Detect which cell encompasses the target text, then output its [x, y] center coordinate. 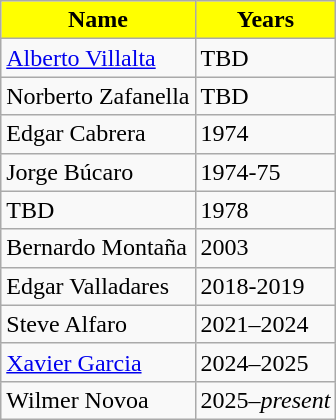
2025–present [266, 400]
2024–2025 [266, 362]
Wilmer Novoa [98, 400]
Jorge Búcaro [98, 172]
Alberto Villalta [98, 58]
2021–2024 [266, 324]
2003 [266, 248]
Name [98, 20]
Norberto Zafanella [98, 96]
1974-75 [266, 172]
Xavier Garcia [98, 362]
Bernardo Montaña [98, 248]
Years [266, 20]
1974 [266, 134]
Edgar Valladares [98, 286]
Steve Alfaro [98, 324]
Edgar Cabrera [98, 134]
1978 [266, 210]
2018-2019 [266, 286]
